Extract the (x, y) coordinate from the center of the cell holding the provided text.  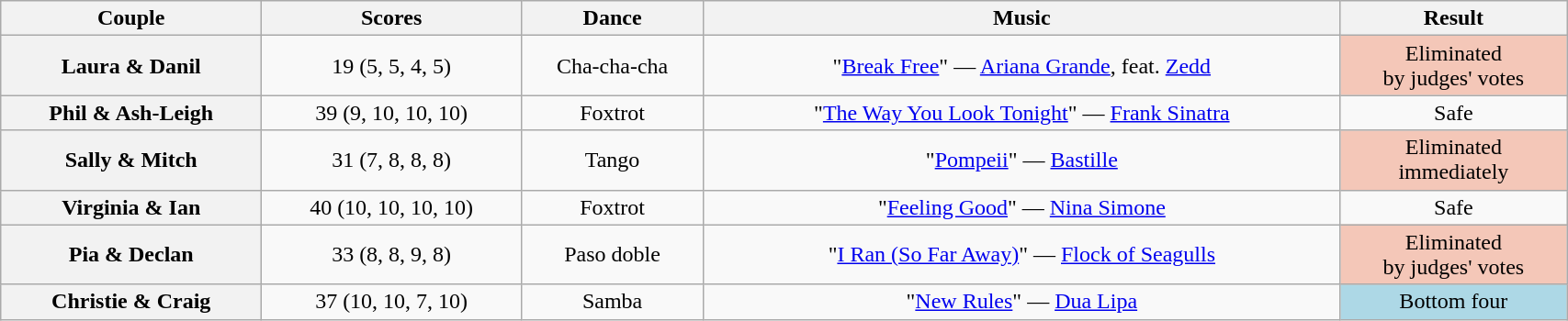
"Feeling Good" — Nina Simone (1022, 207)
Eliminatedimmediately (1453, 160)
"New Rules" — Dua Lipa (1022, 302)
Scores (391, 18)
"I Ran (So Far Away)" — Flock of Seagulls (1022, 255)
Result (1453, 18)
Christie & Craig (131, 302)
"Pompeii" — Bastille (1022, 160)
Laura & Danil (131, 66)
Pia & Declan (131, 255)
Cha-cha-cha (613, 66)
33 (8, 8, 9, 8) (391, 255)
Dance (613, 18)
Phil & Ash-Leigh (131, 113)
19 (5, 5, 4, 5) (391, 66)
"The Way You Look Tonight" — Frank Sinatra (1022, 113)
Virginia & Ian (131, 207)
Samba (613, 302)
37 (10, 10, 7, 10) (391, 302)
Music (1022, 18)
40 (10, 10, 10, 10) (391, 207)
"Break Free" — Ariana Grande, feat. Zedd (1022, 66)
Paso doble (613, 255)
31 (7, 8, 8, 8) (391, 160)
Tango (613, 160)
Couple (131, 18)
Sally & Mitch (131, 160)
Bottom four (1453, 302)
39 (9, 10, 10, 10) (391, 113)
